Search for the cell housing the specified text and yield its (x, y) center coordinate. 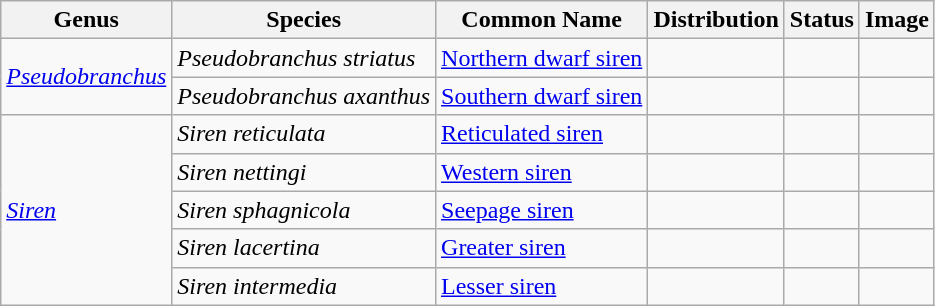
Western siren (542, 172)
Siren sphagnicola (304, 210)
Image (896, 20)
Pseudobranchus striatus (304, 58)
Greater siren (542, 248)
Siren reticulata (304, 134)
Reticulated siren (542, 134)
Northern dwarf siren (542, 58)
Genus (86, 20)
Siren intermedia (304, 286)
Lesser siren (542, 286)
Siren nettingi (304, 172)
Seepage siren (542, 210)
Southern dwarf siren (542, 96)
Pseudobranchus (86, 77)
Siren (86, 210)
Siren lacertina (304, 248)
Species (304, 20)
Status (822, 20)
Pseudobranchus axanthus (304, 96)
Distribution (716, 20)
Common Name (542, 20)
